Identify which cell holds the provided text, then report its (X, Y) central coordinate. 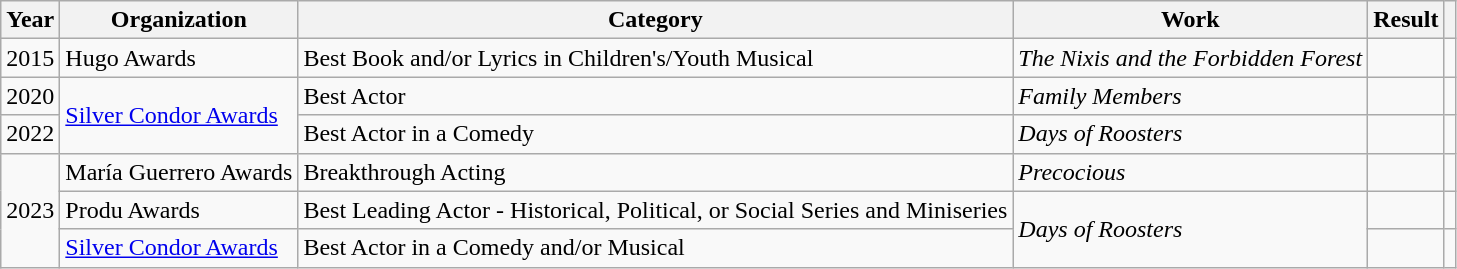
Organization (179, 20)
Best Leading Actor - Historical, Political, or Social Series and Miniseries (656, 210)
Hugo Awards (179, 58)
Best Actor in a Comedy and/or Musical (656, 248)
The Nixis and the Forbidden Forest (1190, 58)
María Guerrero Awards (179, 172)
Family Members (1190, 96)
Breakthrough Acting (656, 172)
2023 (30, 210)
2020 (30, 96)
Precocious (1190, 172)
Produ Awards (179, 210)
Work (1190, 20)
2022 (30, 134)
Category (656, 20)
2015 (30, 58)
Result (1406, 20)
Best Actor in a Comedy (656, 134)
Best Book and/or Lyrics in Children's/Youth Musical (656, 58)
Year (30, 20)
Best Actor (656, 96)
